Pinpoint the cell where the given text exists, returning its (x, y) midpoint coordinate. 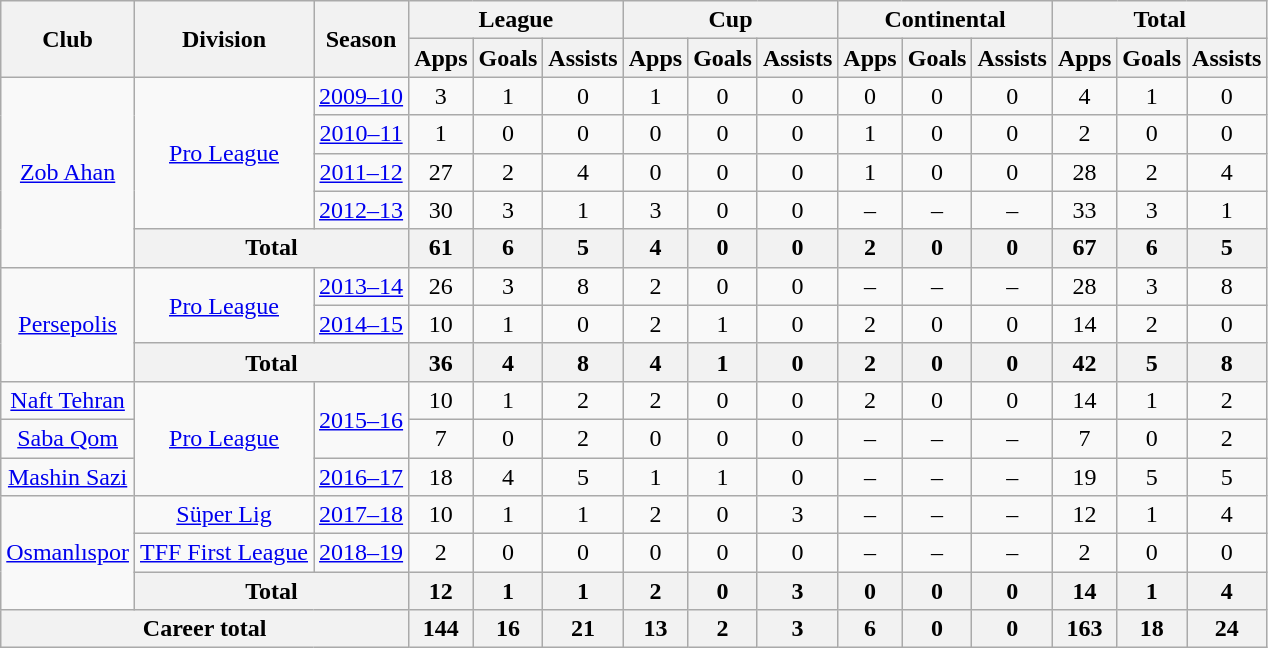
13 (655, 629)
21 (583, 629)
Zob Ahan (68, 172)
2015–16 (362, 419)
TFF First League (224, 553)
2017–18 (362, 515)
Naft Tehran (68, 400)
27 (441, 172)
2011–12 (362, 172)
Osmanlıspor (68, 553)
Club (68, 39)
42 (1084, 362)
Saba Qom (68, 438)
2016–17 (362, 477)
2013–14 (362, 286)
33 (1084, 210)
Persepolis (68, 324)
67 (1084, 248)
Career total (205, 629)
36 (441, 362)
61 (441, 248)
Division (224, 39)
2012–13 (362, 210)
26 (441, 286)
16 (508, 629)
Süper Lig (224, 515)
Season (362, 39)
League (516, 20)
Continental (946, 20)
19 (1084, 477)
2018–19 (362, 553)
Mashin Sazi (68, 477)
30 (441, 210)
163 (1084, 629)
2014–15 (362, 324)
Cup (730, 20)
2009–10 (362, 96)
2010–11 (362, 134)
144 (441, 629)
24 (1227, 629)
